Return [x, y] of the center of cell containing provided text 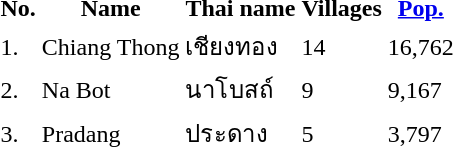
Na Bot [110, 90]
14 [342, 46]
Chiang Thong [110, 46]
นาโบสถ์ [240, 90]
9 [342, 90]
เชียงทอง [240, 46]
